Return (X, Y) of the center of cell containing provided text 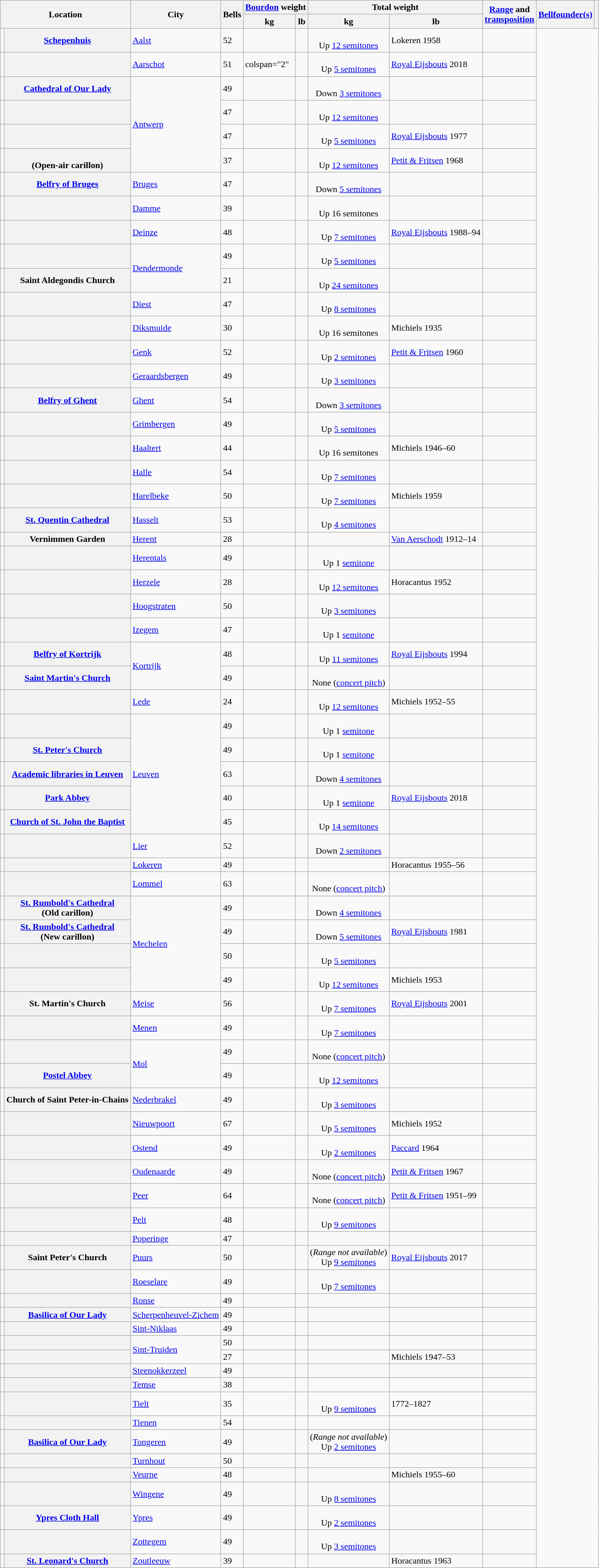
Izegem (176, 630)
Nieuwpoort (176, 1123)
Michiels 1955–60 (436, 1475)
Geraardsbergen (176, 376)
Harelbeke (176, 496)
Oudenaarde (176, 1171)
21 (232, 280)
Aalst (176, 41)
Park Abbey (67, 798)
Michiels 1953 (436, 980)
Total weight (395, 7)
38 (232, 1385)
Royal Eijsbouts 1988–94 (436, 232)
Belfry of Bruges (67, 184)
Church of St. John the Baptist (67, 822)
colspan="2" (269, 64)
Academic libraries in Leuven (67, 774)
Michiels 1959 (436, 496)
Turnhout (176, 1461)
Deinze (176, 232)
Diest (176, 304)
Michiels 1952–55 (436, 702)
Bruges (176, 184)
Schepenhuis (67, 41)
Mol (176, 1064)
40 (232, 798)
Saint Martin's Church (67, 678)
Lokeren 1958 (436, 41)
Meise (176, 1003)
Michiels 1946–60 (436, 448)
City (176, 14)
St. Rumbold's Cathedral(New carillon) (67, 932)
Tienen (176, 1423)
St. Peter's Church (67, 750)
64 (232, 1196)
Ypres Cloth Hall (67, 1518)
Bourdon weight (276, 7)
Petit & Fritsen 1968 (436, 160)
Roeselare (176, 1281)
Vernimmen Garden (67, 539)
Petit & Fritsen 1951–99 (436, 1196)
Bellfounder(s) (565, 14)
Sint-Niklaas (176, 1328)
Location (66, 14)
Horacantus 1952 (436, 582)
(Range not available)Up 2 semitones (348, 1442)
Poperinge (176, 1238)
Belfry of Kortrijk (67, 654)
Cathedral of Our Lady (67, 88)
Steenokkerzeel (176, 1371)
Zoutleeuw (176, 1561)
Herent (176, 539)
Down 2 semitones (348, 846)
Ghent (176, 400)
Lommel (176, 884)
Damme (176, 208)
Royal Eijsbouts 1977 (436, 136)
Kortrijk (176, 666)
30 (232, 328)
Temse (176, 1385)
Michiels 1952 (436, 1123)
Horacantus 1955–56 (436, 865)
Postel Abbey (67, 1076)
Church of Saint Peter-in-Chains (67, 1100)
56 (232, 1003)
Up 24 semitones (348, 280)
51 (232, 64)
Michiels 1947–53 (436, 1357)
Bells (232, 14)
Pelt (176, 1219)
Lier (176, 846)
Puurs (176, 1258)
Saint Aldegondis Church (67, 280)
Up 11 semitones (348, 654)
Diksmuide (176, 328)
Up 14 semitones (348, 822)
1772–1827 (436, 1404)
Royal Eijsbouts 2001 (436, 1003)
Michiels 1935 (436, 328)
(Range not available)Up 9 semitones (348, 1258)
Belfry of Ghent (67, 400)
Lokeren (176, 865)
Horacantus 1963 (436, 1561)
Peer (176, 1196)
44 (232, 448)
Grimbergen (176, 424)
Mechelen (176, 944)
St. Martin's Church (67, 1003)
Ronse (176, 1300)
Antwerp (176, 124)
Menen (176, 1028)
Genk (176, 352)
Scherpenheuvel-Zichem (176, 1314)
Nederbrakel (176, 1100)
Halle (176, 472)
Tongeren (176, 1442)
67 (232, 1123)
Veurne (176, 1475)
Aarschot (176, 64)
(Open-air carillon) (67, 160)
Ypres (176, 1518)
Tielt (176, 1404)
Leuven (176, 774)
Royal Eijsbouts 1981 (436, 932)
Royal Eijsbouts 1994 (436, 654)
Saint Peter's Church (67, 1258)
St. Quentin Cathedral (67, 520)
Sint-Truiden (176, 1349)
Van Aerschodt 1912–14 (436, 539)
Up 4 semitones (348, 520)
Petit & Fritsen 1960 (436, 352)
Range andtransposition (509, 14)
Paccard 1964 (436, 1148)
Haaltert (176, 448)
Dendermonde (176, 268)
Wingene (176, 1494)
24 (232, 702)
Herzele (176, 582)
35 (232, 1404)
27 (232, 1357)
53 (232, 520)
Ostend (176, 1148)
St. Rumbold's Cathedral(Old carillon) (67, 907)
Lede (176, 702)
37 (232, 160)
Hasselt (176, 520)
St. Leonard's Church (67, 1561)
Herentals (176, 558)
Hoogstraten (176, 606)
Zottegem (176, 1541)
Royal Eijsbouts 2017 (436, 1258)
Petit & Fritsen 1967 (436, 1171)
45 (232, 822)
